Output the (X, Y) coordinate of the center of the cell containing the given text.  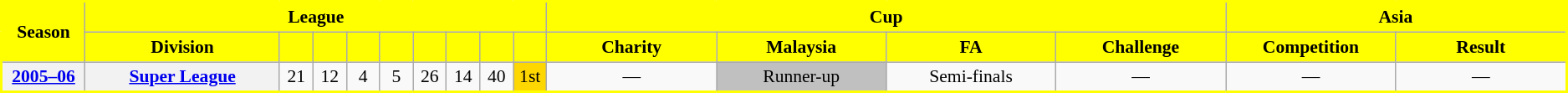
Season (43, 32)
Competition (1311, 47)
Runner-up (801, 77)
4 (363, 77)
26 (430, 77)
Super League (182, 77)
Division (182, 47)
21 (296, 77)
14 (463, 77)
Semi-finals (972, 77)
12 (329, 77)
Result (1481, 47)
Charity (632, 47)
League (316, 17)
1st (530, 77)
40 (497, 77)
Asia (1397, 17)
Challenge (1141, 47)
2005–06 (43, 77)
Malaysia (801, 47)
FA (972, 47)
Cup (886, 17)
5 (396, 77)
